Search for the cell housing the specified text and yield its (x, y) center coordinate. 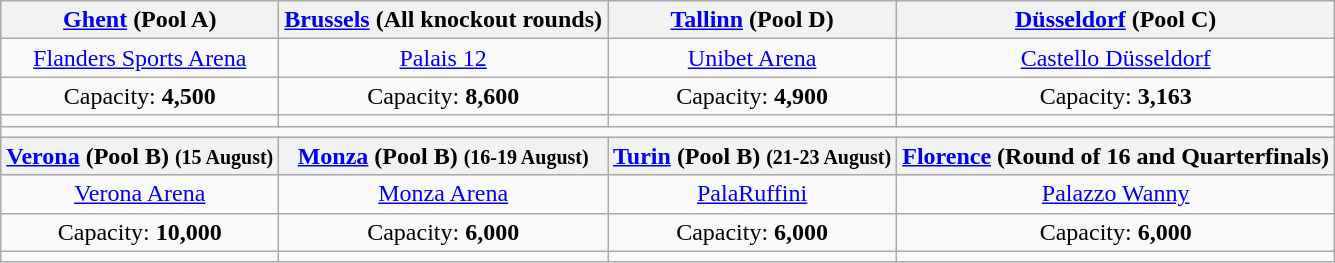
Düsseldorf (Pool C) (1116, 20)
Palazzo Wanny (1116, 194)
Capacity: 4,900 (752, 96)
Capacity: 3,163 (1116, 96)
Ghent (Pool A) (140, 20)
Capacity: 10,000 (140, 232)
Castello Düsseldorf (1116, 58)
Tallinn (Pool D) (752, 20)
Brussels (All knockout rounds) (444, 20)
Capacity: 4,500 (140, 96)
Florence (Round of 16 and Quarterfinals) (1116, 156)
Capacity: 8,600 (444, 96)
Verona (Pool B) (15 August) (140, 156)
Unibet Arena (752, 58)
Verona Arena (140, 194)
Monza Arena (444, 194)
Turin (Pool B) (21-23 August) (752, 156)
Flanders Sports Arena (140, 58)
PalaRuffini (752, 194)
Palais 12 (444, 58)
Monza (Pool B) (16-19 August) (444, 156)
